For the text-containing cell, return its midpoint in [x, y] coordinate format. 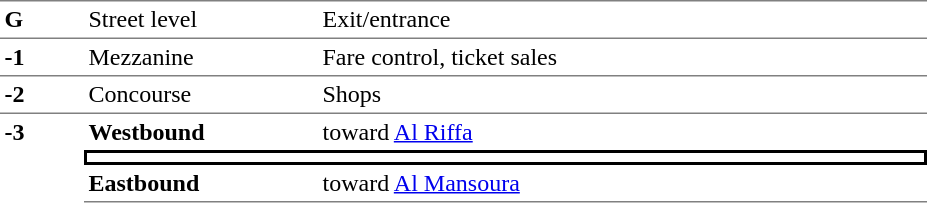
Eastbound [201, 184]
Concourse [201, 94]
toward Al Riffa [622, 131]
Fare control, ticket sales [622, 58]
toward Al Mansoura [622, 184]
Mezzanine [201, 58]
-2 [42, 94]
Exit/entrance [622, 20]
-1 [42, 58]
Street level [201, 20]
-3 [42, 157]
Westbound [201, 131]
G [42, 20]
Shops [622, 94]
